Search for the cell housing the specified text and yield its (X, Y) center coordinate. 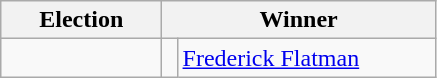
Winner (299, 20)
Frederick Flatman (306, 58)
Election (82, 20)
